Determine the (x, y) coordinate at the center of the cell enclosing the given text.  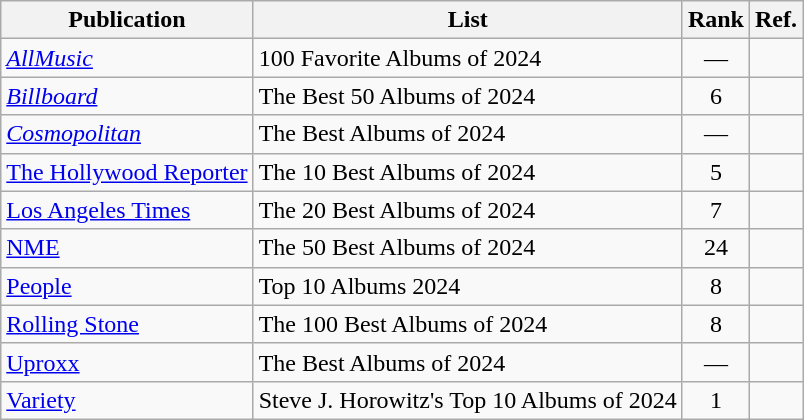
The 50 Best Albums of 2024 (468, 248)
The 100 Best Albums of 2024 (468, 324)
6 (716, 96)
Billboard (127, 96)
The 10 Best Albums of 2024 (468, 172)
The Best 50 Albums of 2024 (468, 96)
Publication (127, 20)
Rank (716, 20)
7 (716, 210)
100 Favorite Albums of 2024 (468, 58)
List (468, 20)
1 (716, 400)
Ref. (776, 20)
Los Angeles Times (127, 210)
The Hollywood Reporter (127, 172)
5 (716, 172)
Top 10 Albums 2024 (468, 286)
24 (716, 248)
People (127, 286)
Rolling Stone (127, 324)
AllMusic (127, 58)
The 20 Best Albums of 2024 (468, 210)
Steve J. Horowitz's Top 10 Albums of 2024 (468, 400)
Uproxx (127, 362)
Cosmopolitan (127, 134)
Variety (127, 400)
NME (127, 248)
